Return the (X, Y) coordinate for the center point of the cell that contains the specified text.  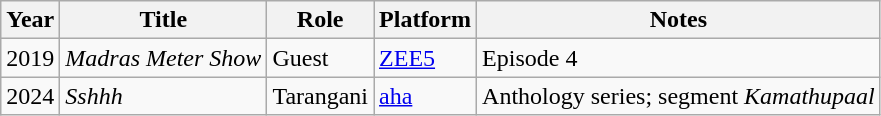
Episode 4 (679, 58)
ZEE5 (426, 58)
Anthology series; segment Kamathupaal (679, 96)
Notes (679, 20)
Year (30, 20)
Role (320, 20)
2024 (30, 96)
Tarangani (320, 96)
2019 (30, 58)
Guest (320, 58)
Sshhh (164, 96)
aha (426, 96)
Platform (426, 20)
Title (164, 20)
Madras Meter Show (164, 58)
